For the text-containing cell, return its midpoint in [x, y] coordinate format. 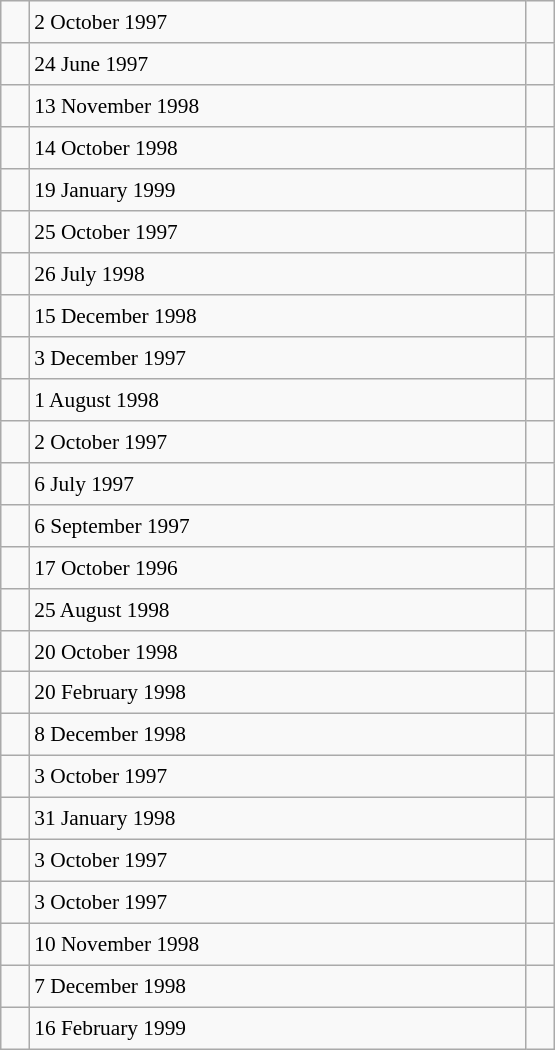
14 October 1998 [278, 148]
26 July 1998 [278, 274]
15 December 1998 [278, 316]
17 October 1996 [278, 567]
19 January 1999 [278, 190]
6 September 1997 [278, 525]
25 August 1998 [278, 609]
10 November 1998 [278, 945]
16 February 1999 [278, 1028]
13 November 1998 [278, 106]
20 October 1998 [278, 651]
25 October 1997 [278, 232]
8 December 1998 [278, 735]
1 August 1998 [278, 399]
20 February 1998 [278, 693]
3 December 1997 [278, 358]
6 July 1997 [278, 483]
24 June 1997 [278, 64]
31 January 1998 [278, 819]
7 December 1998 [278, 986]
